Find where the given text appears and provide that cell's center as [x, y] coordinate. 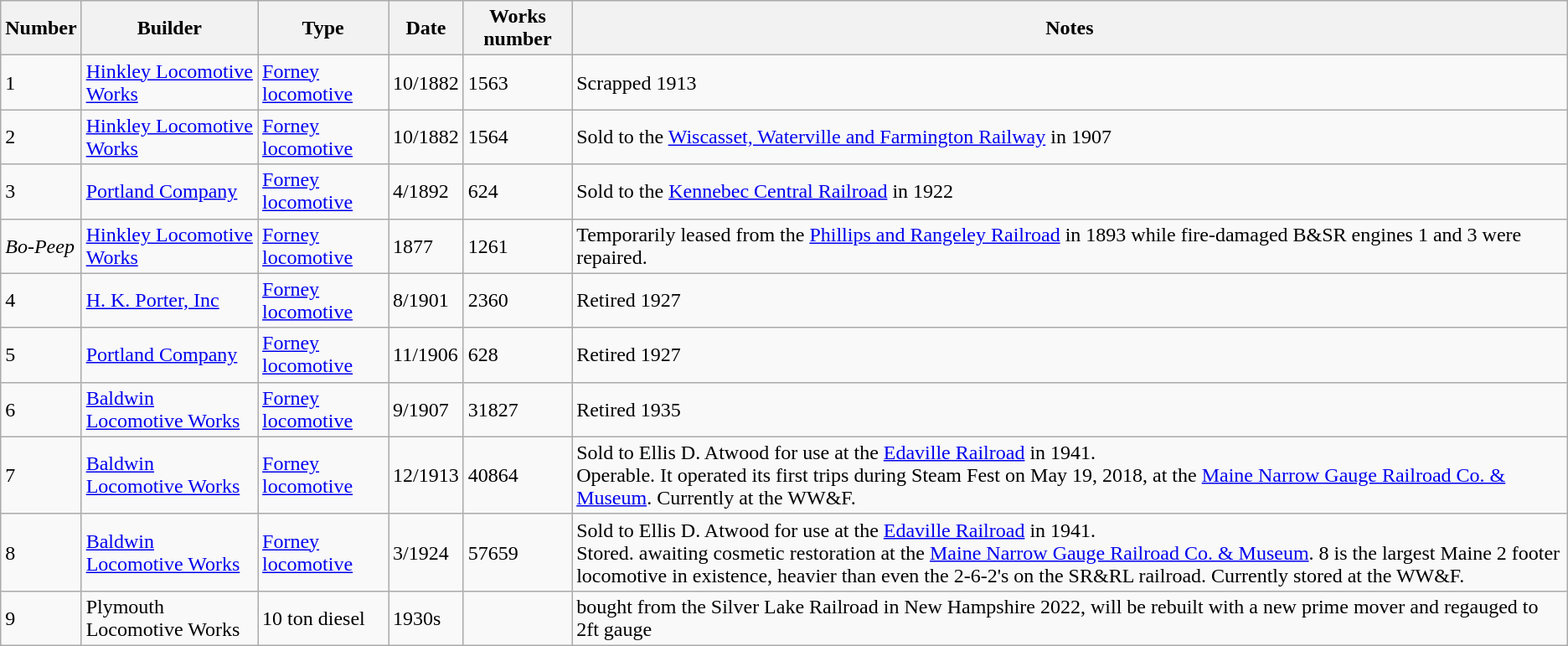
10 ton diesel [323, 618]
31827 [518, 409]
8 [41, 552]
Sold to the Wiscasset, Waterville and Farmington Railway in 1907 [1070, 137]
1 [41, 82]
1877 [426, 246]
Retired 1935 [1070, 409]
Plymouth Locomotive Works [169, 618]
Works number [518, 28]
12/1913 [426, 475]
1563 [518, 82]
Notes [1070, 28]
Number [41, 28]
Date [426, 28]
40864 [518, 475]
3 [41, 191]
4 [41, 300]
Temporarily leased from the Phillips and Rangeley Railroad in 1893 while fire-damaged B&SR engines 1 and 3 were repaired. [1070, 246]
3/1924 [426, 552]
2360 [518, 300]
624 [518, 191]
1564 [518, 137]
6 [41, 409]
628 [518, 355]
1930s [426, 618]
4/1892 [426, 191]
2 [41, 137]
9/1907 [426, 409]
Builder [169, 28]
5 [41, 355]
9 [41, 618]
Type [323, 28]
11/1906 [426, 355]
bought from the Silver Lake Railroad in New Hampshire 2022, will be rebuilt with a new prime mover and regauged to 2ft gauge [1070, 618]
Bo-Peep [41, 246]
H. K. Porter, Inc [169, 300]
1261 [518, 246]
Scrapped 1913 [1070, 82]
7 [41, 475]
Sold to the Kennebec Central Railroad in 1922 [1070, 191]
8/1901 [426, 300]
57659 [518, 552]
